Pinpoint the cell where the given text exists, returning its [x, y] midpoint coordinate. 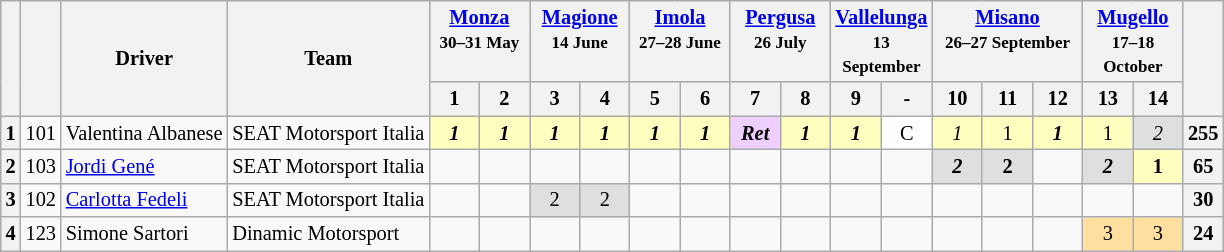
103 [41, 166]
9 [856, 99]
Pergusa26 July [780, 41]
Dinamic Motorsport [328, 234]
24 [1203, 234]
30 [1203, 200]
13 [1108, 99]
Simone Sartori [144, 234]
7 [755, 99]
102 [41, 200]
12 [1058, 99]
11 [1007, 99]
Monza30–31 May [479, 41]
Carlotta Fedeli [144, 200]
Magione14 June [580, 41]
65 [1203, 166]
14 [1158, 99]
101 [41, 133]
Jordi Gené [144, 166]
Ret [755, 133]
Driver [144, 58]
123 [41, 234]
Imola27–28 June [680, 41]
5 [655, 99]
255 [1203, 133]
Valentina Albanese [144, 133]
Team [328, 58]
C [906, 133]
Misano26–27 September [1007, 41]
6 [705, 99]
Vallelunga13 September [881, 41]
Mugello17–18 October [1133, 41]
10 [957, 99]
8 [805, 99]
- [906, 99]
